Output the (x, y) coordinate of the center of the cell containing the given text.  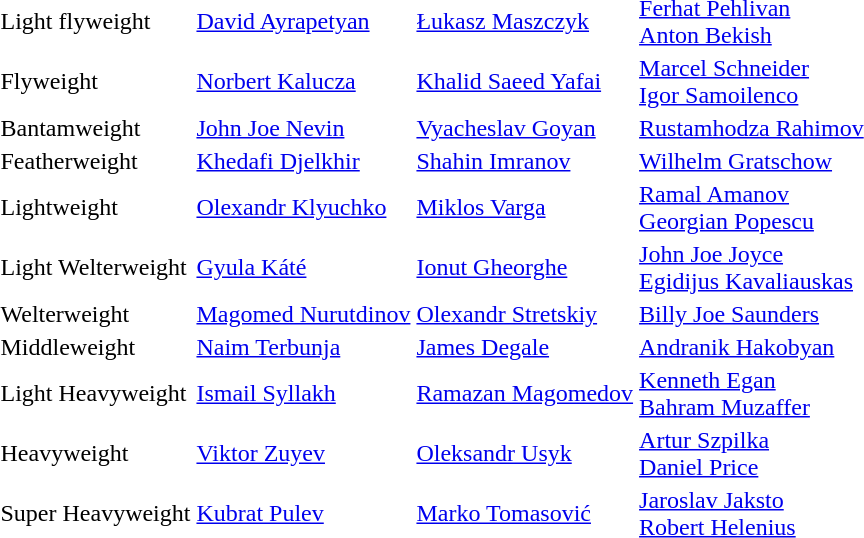
Shahin Imranov (525, 161)
Miklos Varga (525, 208)
Khedafi Djelkhir (304, 161)
Khalid Saeed Yafai (525, 82)
Olexandr Klyuchko (304, 208)
Vyacheslav Goyan (525, 128)
Ismail Syllakh (304, 394)
Ionut Gheorghe (525, 268)
Viktor Zuyev (304, 454)
Norbert Kalucza (304, 82)
Magomed Nurutdinov (304, 314)
James Degale (525, 347)
Gyula Káté (304, 268)
John Joe Nevin (304, 128)
Naim Terbunja (304, 347)
Oleksandr Usyk (525, 454)
Olexandr Stretskiy (525, 314)
Ramazan Magomedov (525, 394)
